Return [X, Y] of the center of cell containing provided text 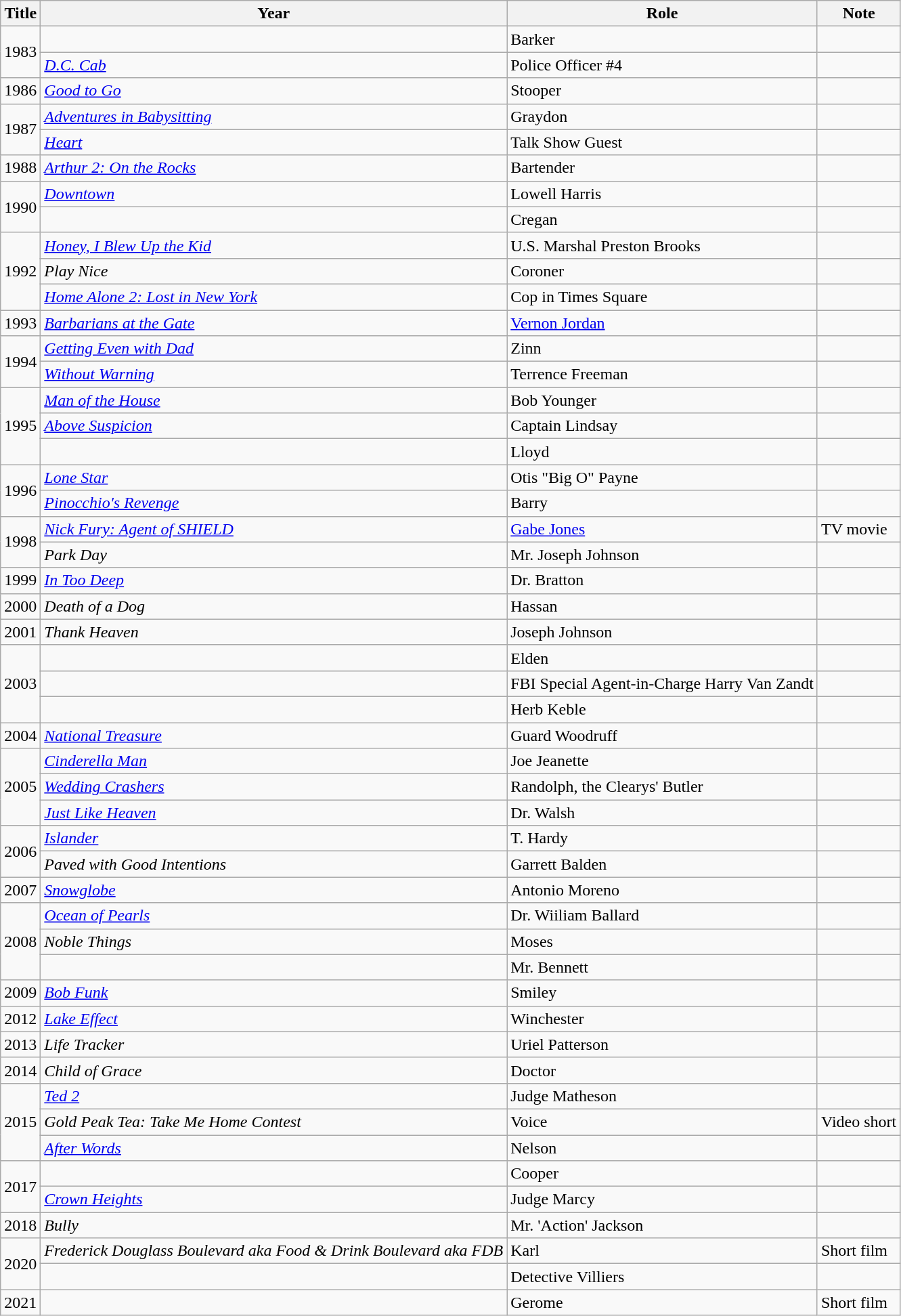
Adventures in Babysitting [273, 116]
Garrett Balden [662, 864]
Mr. Bennett [662, 967]
1996 [20, 490]
Getting Even with Dad [273, 349]
Dr. Bratton [662, 580]
Barry [662, 503]
Bob Younger [662, 400]
Bartender [662, 168]
Crown Heights [273, 1200]
Video short [858, 1122]
Lake Effect [273, 1019]
Paved with Good Intentions [273, 864]
National Treasure [273, 735]
Bully [273, 1225]
Karl [662, 1251]
2014 [20, 1070]
2018 [20, 1225]
Cinderella Man [273, 761]
Captain Lindsay [662, 426]
Play Nice [273, 271]
2012 [20, 1019]
Talk Show Guest [662, 142]
Voice [662, 1122]
1995 [20, 426]
2008 [20, 941]
Joseph Johnson [662, 632]
1986 [20, 91]
Detective Villiers [662, 1277]
Police Officer #4 [662, 65]
Doctor [662, 1070]
Joe Jeanette [662, 761]
Ted 2 [273, 1096]
Gerome [662, 1302]
Pinocchio's Revenge [273, 503]
Antonio Moreno [662, 890]
In Too Deep [273, 580]
Lloyd [662, 452]
Mr. 'Action' Jackson [662, 1225]
Cop in Times Square [662, 297]
Above Suspicion [273, 426]
Moses [662, 941]
Islander [273, 839]
Terrence Freeman [662, 375]
Uriel Patterson [662, 1044]
Bob Funk [273, 993]
2003 [20, 683]
Cooper [662, 1174]
Note [858, 14]
T. Hardy [662, 839]
Gabe Jones [662, 529]
Heart [273, 142]
2009 [20, 993]
TV movie [858, 529]
2017 [20, 1187]
Coroner [662, 271]
2020 [20, 1264]
U.S. Marshal Preston Brooks [662, 245]
Downtown [273, 194]
1998 [20, 542]
Just Like Heaven [273, 813]
2007 [20, 890]
Lowell Harris [662, 194]
Judge Marcy [662, 1200]
Title [20, 14]
Man of the House [273, 400]
FBI Special Agent-in-Charge Harry Van Zandt [662, 683]
Herb Keble [662, 709]
Dr. Walsh [662, 813]
Without Warning [273, 375]
Ocean of Pearls [273, 916]
2005 [20, 787]
Role [662, 14]
Elden [662, 658]
Barker [662, 39]
After Words [273, 1148]
Smiley [662, 993]
Lone Star [273, 477]
Mr. Joseph Johnson [662, 555]
1983 [20, 52]
Wedding Crashers [273, 787]
1990 [20, 207]
Park Day [273, 555]
Judge Matheson [662, 1096]
Good to Go [273, 91]
Home Alone 2: Lost in New York [273, 297]
2006 [20, 851]
Nick Fury: Agent of SHIELD [273, 529]
Noble Things [273, 941]
Frederick Douglass Boulevard aka Food & Drink Boulevard aka FDB [273, 1251]
1993 [20, 323]
2013 [20, 1044]
Otis "Big O" Payne [662, 477]
Cregan [662, 219]
1987 [20, 129]
Thank Heaven [273, 632]
D.C. Cab [273, 65]
1988 [20, 168]
1992 [20, 271]
2000 [20, 606]
Snowglobe [273, 890]
Barbarians at the Gate [273, 323]
Graydon [662, 116]
Life Tracker [273, 1044]
Honey, I Blew Up the Kid [273, 245]
1999 [20, 580]
Gold Peak Tea: Take Me Home Contest [273, 1122]
Arthur 2: On the Rocks [273, 168]
Guard Woodruff [662, 735]
Child of Grace [273, 1070]
Vernon Jordan [662, 323]
2015 [20, 1122]
1994 [20, 362]
Stooper [662, 91]
Death of a Dog [273, 606]
Nelson [662, 1148]
Dr. Wiiliam Ballard [662, 916]
2021 [20, 1302]
Zinn [662, 349]
2004 [20, 735]
Hassan [662, 606]
2001 [20, 632]
Year [273, 14]
Winchester [662, 1019]
Randolph, the Clearys' Butler [662, 787]
